Locate the cell with the specified text and output its (x, y) center coordinate. 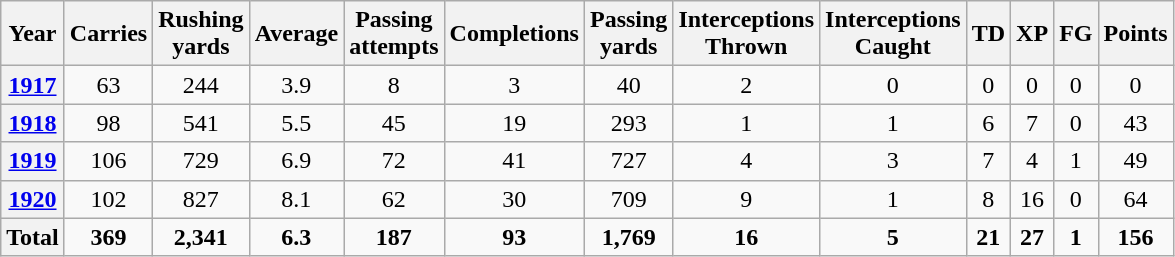
InterceptionsThrown (746, 34)
6 (988, 123)
30 (514, 199)
2,341 (201, 237)
Average (296, 34)
9 (746, 199)
Year (33, 34)
98 (108, 123)
64 (1136, 199)
Passingyards (628, 34)
293 (628, 123)
187 (394, 237)
106 (108, 161)
6.3 (296, 237)
45 (394, 123)
369 (108, 237)
3.9 (296, 85)
727 (628, 161)
63 (108, 85)
729 (201, 161)
72 (394, 161)
1920 (33, 199)
Completions (514, 34)
TD (988, 34)
InterceptionsCaught (894, 34)
62 (394, 199)
41 (514, 161)
49 (1136, 161)
43 (1136, 123)
541 (201, 123)
Passing attempts (394, 34)
40 (628, 85)
1918 (33, 123)
19 (514, 123)
5.5 (296, 123)
2 (746, 85)
8.1 (296, 199)
Points (1136, 34)
1919 (33, 161)
1,769 (628, 237)
244 (201, 85)
709 (628, 199)
1917 (33, 85)
Carries (108, 34)
827 (201, 199)
FG (1076, 34)
5 (894, 237)
XP (1032, 34)
6.9 (296, 161)
21 (988, 237)
27 (1032, 237)
93 (514, 237)
102 (108, 199)
156 (1136, 237)
Rushingyards (201, 34)
Total (33, 237)
